Return the [X, Y] coordinate for the center point of the cell that contains the specified text.  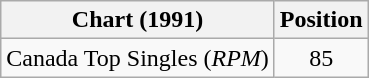
Position [321, 20]
Canada Top Singles (RPM) [138, 58]
Chart (1991) [138, 20]
85 [321, 58]
